For the text-containing cell, return its midpoint in [x, y] coordinate format. 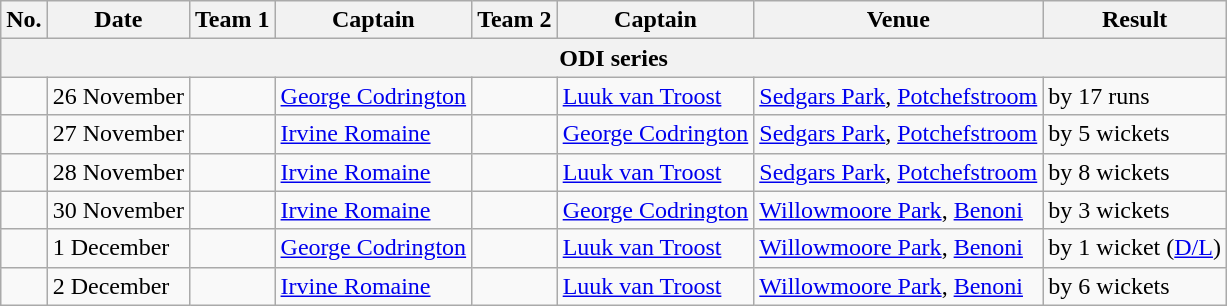
by 5 wickets [1135, 134]
Team 1 [233, 20]
by 3 wickets [1135, 210]
Venue [898, 20]
No. [24, 20]
28 November [118, 172]
1 December [118, 248]
by 8 wickets [1135, 172]
by 6 wickets [1135, 286]
2 December [118, 286]
Result [1135, 20]
26 November [118, 96]
ODI series [614, 58]
27 November [118, 134]
by 17 runs [1135, 96]
by 1 wicket (D/L) [1135, 248]
Date [118, 20]
30 November [118, 210]
Team 2 [515, 20]
